Capture the cell that displays the provided text and extract its [x, y] central coordinate. 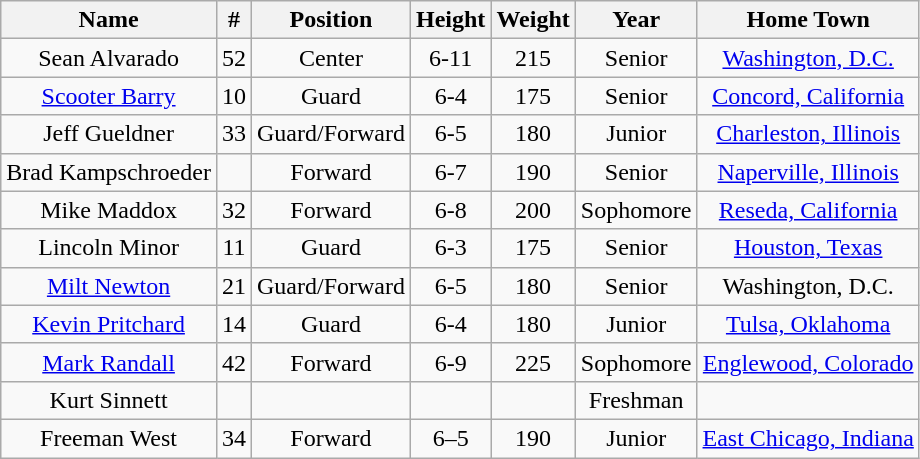
Height [450, 20]
Kurt Sinnett [109, 400]
6-8 [450, 210]
Sean Alvarado [109, 58]
32 [234, 210]
42 [234, 362]
225 [533, 362]
Freshman [636, 400]
Freeman West [109, 438]
6-9 [450, 362]
11 [234, 248]
Englewood, Colorado [808, 362]
Year [636, 20]
10 [234, 96]
6-11 [450, 58]
Charleston, Illinois [808, 134]
14 [234, 324]
Jeff Gueldner [109, 134]
6-7 [450, 172]
6-3 [450, 248]
Position [330, 20]
Brad Kampschroeder [109, 172]
Milt Newton [109, 286]
6–5 [450, 438]
Mark Randall [109, 362]
Name [109, 20]
Reseda, California [808, 210]
Home Town [808, 20]
Center [330, 58]
Mike Maddox [109, 210]
200 [533, 210]
Weight [533, 20]
Houston, Texas [808, 248]
# [234, 20]
Tulsa, Oklahoma [808, 324]
34 [234, 438]
Concord, California [808, 96]
33 [234, 134]
East Chicago, Indiana [808, 438]
Lincoln Minor [109, 248]
Kevin Pritchard [109, 324]
Naperville, Illinois [808, 172]
52 [234, 58]
21 [234, 286]
215 [533, 58]
Scooter Barry [109, 96]
